Determine the (X, Y) coordinate at the center of the cell enclosing the given text.  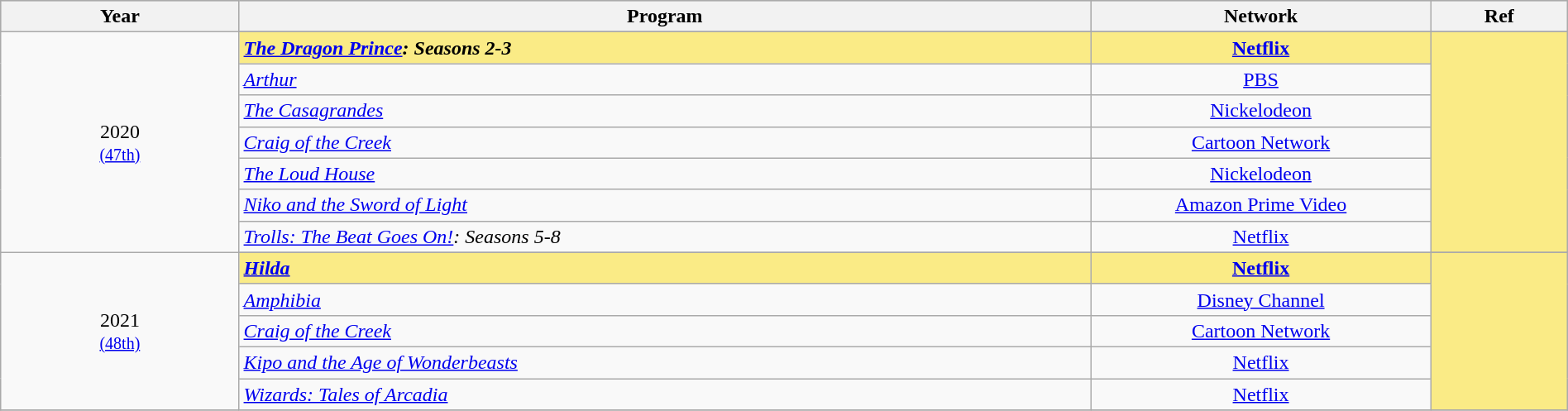
The Casagrandes (665, 111)
The Loud House (665, 174)
Disney Channel (1261, 299)
Hilda (665, 268)
Trolls: The Beat Goes On!: Seasons 5-8 (665, 237)
Niko and the Sword of Light (665, 205)
Arthur (665, 79)
Program (665, 17)
Amazon Prime Video (1261, 205)
The Dragon Prince: Seasons 2-3 (665, 48)
Year (120, 17)
2021 (48th) (120, 331)
Ref (1499, 17)
2020 (47th) (120, 142)
Amphibia (665, 299)
Wizards: Tales of Arcadia (665, 394)
Kipo and the Age of Wonderbeasts (665, 362)
PBS (1261, 79)
Network (1261, 17)
